Identify which cell holds the provided text, then report its (X, Y) central coordinate. 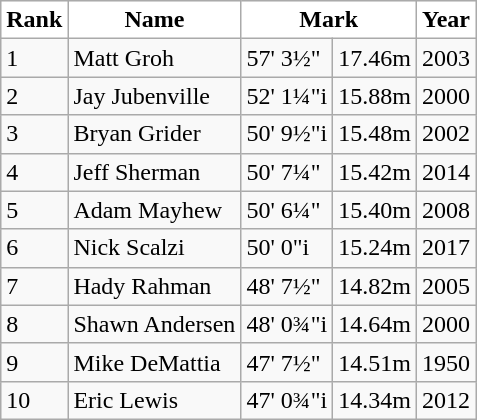
Rank (34, 20)
47' 0¾"i (287, 400)
2 (34, 96)
2002 (446, 134)
Name (154, 20)
14.34m (375, 400)
1950 (446, 362)
Mike DeMattia (154, 362)
15.88m (375, 96)
17.46m (375, 58)
2017 (446, 248)
47' 7½" (287, 362)
Mark (329, 20)
57' 3½" (287, 58)
Jay Jubenville (154, 96)
Jeff Sherman (154, 172)
50' 9½"i (287, 134)
50' 6¼" (287, 210)
14.82m (375, 286)
14.51m (375, 362)
Shawn Andersen (154, 324)
2014 (446, 172)
4 (34, 172)
Bryan Grider (154, 134)
Nick Scalzi (154, 248)
15.48m (375, 134)
8 (34, 324)
50' 7¼" (287, 172)
6 (34, 248)
14.64m (375, 324)
Matt Groh (154, 58)
Year (446, 20)
Eric Lewis (154, 400)
15.24m (375, 248)
9 (34, 362)
10 (34, 400)
5 (34, 210)
7 (34, 286)
50' 0"i (287, 248)
15.42m (375, 172)
2008 (446, 210)
2005 (446, 286)
48' 7½" (287, 286)
2003 (446, 58)
15.40m (375, 210)
2012 (446, 400)
Adam Mayhew (154, 210)
52' 1¼"i (287, 96)
48' 0¾"i (287, 324)
Hady Rahman (154, 286)
1 (34, 58)
3 (34, 134)
